Scan for the cell matching the given text and deliver its [x, y] coordinate at center. 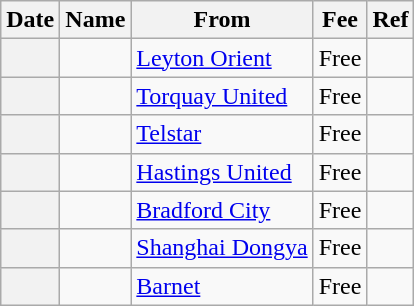
Date [30, 20]
Ref [390, 20]
Barnet [222, 286]
Bradford City [222, 210]
Hastings United [222, 172]
Torquay United [222, 96]
Name [96, 20]
From [222, 20]
Telstar [222, 134]
Leyton Orient [222, 58]
Fee [340, 20]
Shanghai Dongya [222, 248]
